Scan for the cell matching the given text and deliver its (x, y) coordinate at center. 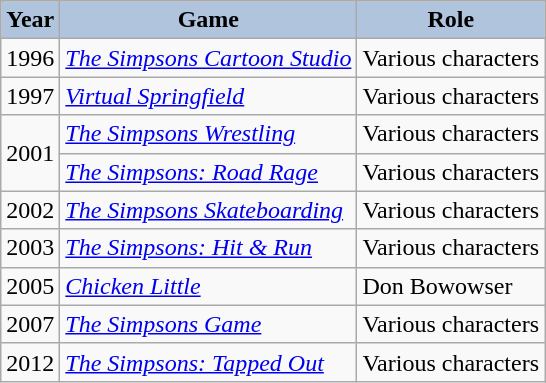
The Simpsons: Road Rage (208, 172)
1996 (30, 58)
2007 (30, 324)
2001 (30, 153)
2003 (30, 248)
The Simpsons Wrestling (208, 134)
Role (451, 20)
Year (30, 20)
The Simpsons Skateboarding (208, 210)
2012 (30, 362)
2005 (30, 286)
The Simpsons: Hit & Run (208, 248)
The Simpsons Game (208, 324)
The Simpsons: Tapped Out (208, 362)
Chicken Little (208, 286)
The Simpsons Cartoon Studio (208, 58)
Virtual Springfield (208, 96)
Game (208, 20)
Don Bowowser (451, 286)
1997 (30, 96)
2002 (30, 210)
